Extract the [x, y] coordinate from the center of the cell holding the provided text.  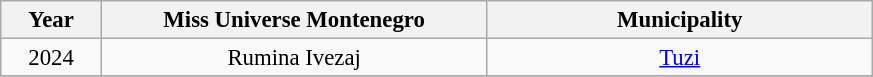
Municipality [680, 20]
Miss Universe Montenegro [294, 20]
Year [52, 20]
Tuzi [680, 58]
Rumina Ivezaj [294, 58]
2024 [52, 58]
